Output the (x, y) coordinate of the center of the cell containing the given text.  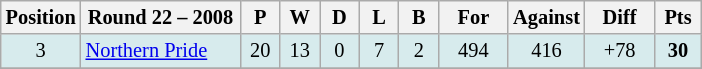
Pts (678, 17)
494 (474, 51)
Position (41, 17)
13 (300, 51)
0 (340, 51)
Diff (620, 17)
D (340, 17)
2 (419, 51)
30 (678, 51)
For (474, 17)
Northern Pride (161, 51)
3 (41, 51)
L (379, 17)
20 (260, 51)
B (419, 17)
W (300, 17)
Against (546, 17)
7 (379, 51)
+78 (620, 51)
P (260, 17)
Round 22 – 2008 (161, 17)
416 (546, 51)
